Identify which cell holds the provided text, then report its [x, y] central coordinate. 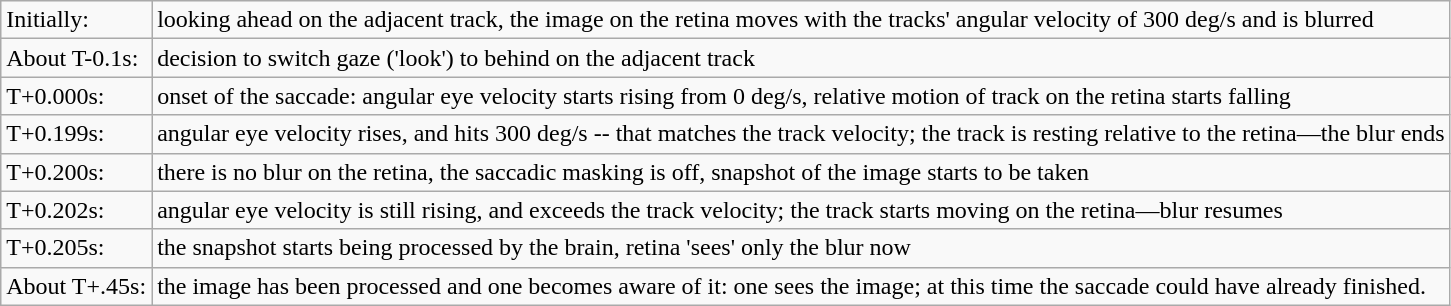
angular eye velocity rises, and hits 300 deg/s -- that matches the track velocity; the track is resting relative to the retina—the blur ends [802, 134]
angular eye velocity is still rising, and exceeds the track velocity; the track starts moving on the retina—blur resumes [802, 210]
the image has been processed and one becomes aware of it: one sees the image; at this time the saccade could have already finished. [802, 286]
About T-0.1s: [76, 58]
T+0.202s: [76, 210]
T+0.199s: [76, 134]
Initially: [76, 20]
decision to switch gaze ('look') to behind on the adjacent track [802, 58]
T+0.200s: [76, 172]
the snapshot starts being processed by the brain, retina 'sees' only the blur now [802, 248]
T+0.000s: [76, 96]
there is no blur on the retina, the saccadic masking is off, snapshot of the image starts to be taken [802, 172]
onset of the saccade: angular eye velocity starts rising from 0 deg/s, relative motion of track on the retina starts falling [802, 96]
About T+.45s: [76, 286]
looking ahead on the adjacent track, the image on the retina moves with the tracks' angular velocity of 300 deg/s and is blurred [802, 20]
T+0.205s: [76, 248]
